Return (x, y) of the center of cell containing provided text 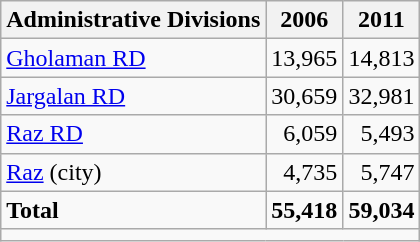
Total (134, 210)
14,813 (382, 58)
55,418 (304, 210)
2011 (382, 20)
30,659 (304, 96)
Gholaman RD (134, 58)
5,747 (382, 172)
5,493 (382, 134)
2006 (304, 20)
Raz (city) (134, 172)
Raz RD (134, 134)
32,981 (382, 96)
6,059 (304, 134)
13,965 (304, 58)
Administrative Divisions (134, 20)
4,735 (304, 172)
Jargalan RD (134, 96)
59,034 (382, 210)
